Return the [X, Y] coordinate for the center point of the cell that contains the specified text.  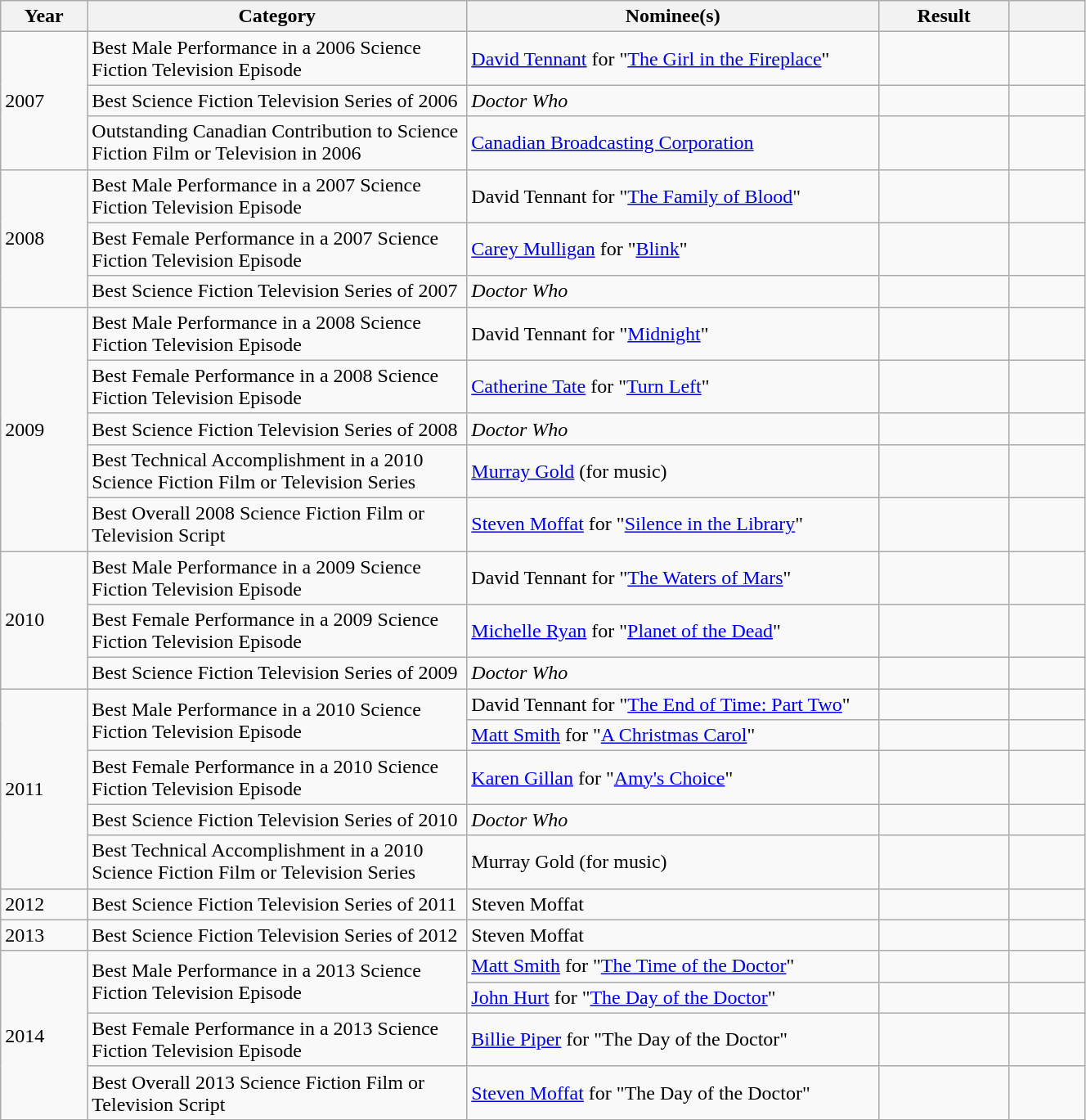
Best Science Fiction Television Series of 2012 [277, 935]
Best Female Performance in a 2013 Science Fiction Television Episode [277, 1039]
Best Science Fiction Television Series of 2008 [277, 429]
Best Science Fiction Television Series of 2009 [277, 673]
Catherine Tate for "Turn Left" [673, 386]
Category [277, 16]
2011 [44, 789]
2009 [44, 429]
Best Male Performance in a 2009 Science Fiction Television Episode [277, 578]
Steven Moffat for "Silence in the Library" [673, 524]
Best Female Performance in a 2010 Science Fiction Television Episode [277, 777]
Best Male Performance in a 2013 Science Fiction Television Episode [277, 982]
2008 [44, 238]
Best Female Performance in a 2009 Science Fiction Television Episode [277, 632]
Billie Piper for "The Day of the Doctor" [673, 1039]
David Tennant for "The Waters of Mars" [673, 578]
Canadian Broadcasting Corporation [673, 142]
Karen Gillan for "Amy's Choice" [673, 777]
John Hurt for "The Day of the Doctor" [673, 997]
Best Male Performance in a 2010 Science Fiction Television Episode [277, 720]
Carey Mulligan for "Blink" [673, 249]
Best Male Performance in a 2007 Science Fiction Television Episode [277, 196]
Best Overall 2013 Science Fiction Film or Television Script [277, 1093]
Michelle Ryan for "Planet of the Dead" [673, 632]
Matt Smith for "A Christmas Carol" [673, 735]
David Tennant for "The Family of Blood" [673, 196]
Best Science Fiction Television Series of 2007 [277, 291]
Steven Moffat for "The Day of the Doctor" [673, 1093]
Best Science Fiction Television Series of 2011 [277, 904]
Nominee(s) [673, 16]
Year [44, 16]
David Tennant for "The Girl in the Fireplace" [673, 59]
David Tennant for "Midnight" [673, 334]
Best Female Performance in a 2008 Science Fiction Television Episode [277, 386]
2012 [44, 904]
2010 [44, 620]
Result [944, 16]
Best Science Fiction Television Series of 2006 [277, 101]
2014 [44, 1035]
2013 [44, 935]
Best Male Performance in a 2008 Science Fiction Television Episode [277, 334]
Best Science Fiction Television Series of 2010 [277, 820]
Best Female Performance in a 2007 Science Fiction Television Episode [277, 249]
Matt Smith for "The Time of the Doctor" [673, 966]
Best Overall 2008 Science Fiction Film or Television Script [277, 524]
Outstanding Canadian Contribution to Science Fiction Film or Television in 2006 [277, 142]
David Tennant for "The End of Time: Part Two" [673, 704]
Best Male Performance in a 2006 Science Fiction Television Episode [277, 59]
2007 [44, 101]
